Return the [X, Y] coordinate for the center point of the cell that contains the specified text.  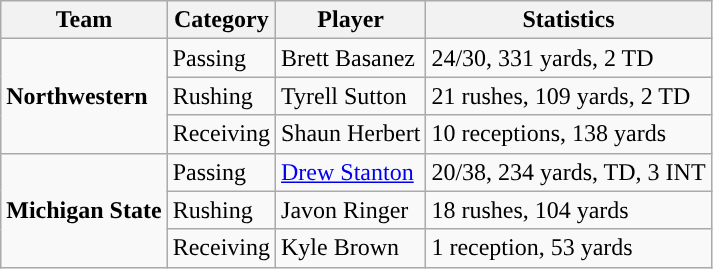
Player [351, 20]
Category [221, 20]
Shaun Herbert [351, 134]
Tyrell Sutton [351, 96]
Statistics [568, 20]
18 rushes, 104 yards [568, 210]
Team [84, 20]
21 rushes, 109 yards, 2 TD [568, 96]
20/38, 234 yards, TD, 3 INT [568, 172]
1 reception, 53 yards [568, 248]
Brett Basanez [351, 58]
Michigan State [84, 210]
Javon Ringer [351, 210]
Kyle Brown [351, 248]
10 receptions, 138 yards [568, 134]
Drew Stanton [351, 172]
Northwestern [84, 96]
24/30, 331 yards, 2 TD [568, 58]
